Pinpoint the cell where the given text exists, returning its [x, y] midpoint coordinate. 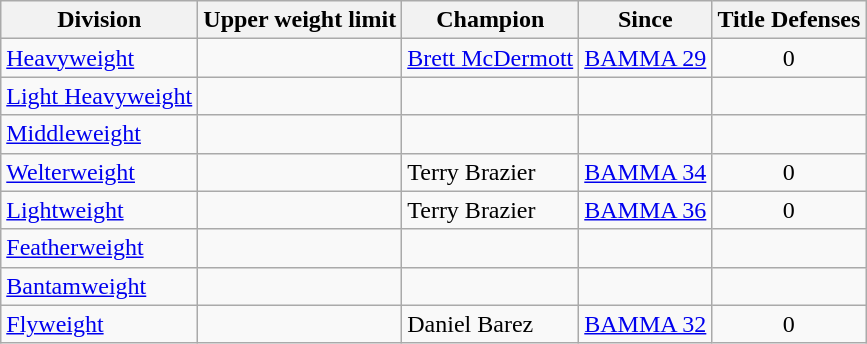
Daniel Barez [490, 324]
Flyweight [100, 324]
Heavyweight [100, 58]
Light Heavyweight [100, 96]
Upper weight limit [300, 20]
BAMMA 29 [646, 58]
Bantamweight [100, 286]
BAMMA 36 [646, 210]
BAMMA 34 [646, 172]
Middleweight [100, 134]
Brett McDermott [490, 58]
BAMMA 32 [646, 324]
Division [100, 20]
Featherweight [100, 248]
Since [646, 20]
Welterweight [100, 172]
Lightweight [100, 210]
Title Defenses [789, 20]
Champion [490, 20]
